Return (X, Y) of the center of cell containing provided text 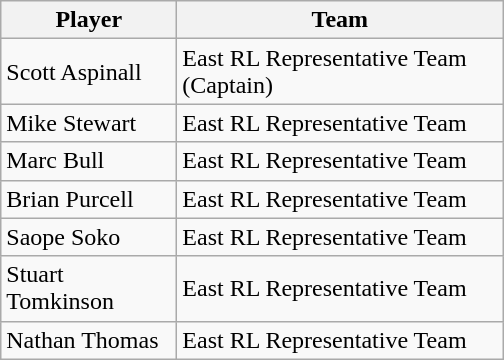
Nathan Thomas (89, 340)
Player (89, 20)
Mike Stewart (89, 123)
Team (340, 20)
Marc Bull (89, 161)
Scott Aspinall (89, 72)
Brian Purcell (89, 199)
East RL Representative Team (Captain) (340, 72)
Saope Soko (89, 237)
Stuart Tomkinson (89, 288)
